Capture the cell that displays the provided text and extract its (x, y) central coordinate. 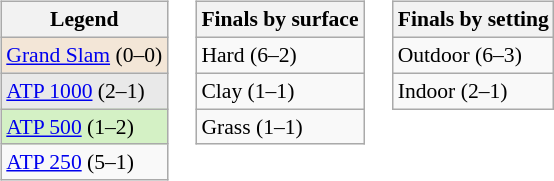
Outdoor (6–3) (474, 55)
Clay (1–1) (280, 91)
Finals by setting (474, 20)
Legend (84, 20)
ATP 500 (1–2) (84, 127)
ATP 250 (5–1) (84, 162)
Indoor (2–1) (474, 91)
Hard (6–2) (280, 55)
Grass (1–1) (280, 127)
Finals by surface (280, 20)
ATP 1000 (2–1) (84, 91)
Grand Slam (0–0) (84, 55)
